Return the (x, y) coordinate for the center point of the cell that contains the specified text.  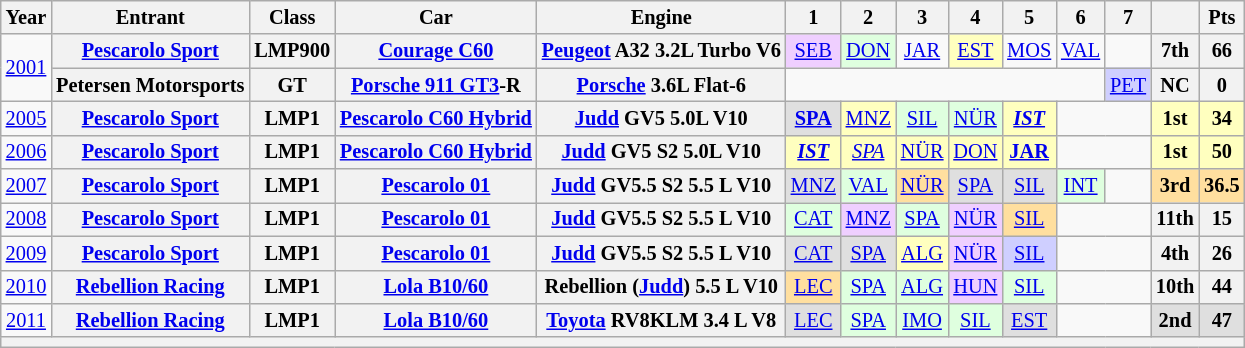
PET (1128, 85)
36.5 (1222, 186)
MOS (1029, 51)
6 (1080, 17)
2011 (26, 320)
0 (1222, 85)
INT (1080, 186)
NC (1175, 85)
Porsche 3.6L Flat-6 (662, 85)
11th (1175, 219)
3rd (1175, 186)
7 (1128, 17)
2 (868, 17)
47 (1222, 320)
Judd GV5 5.0L V10 (662, 118)
7th (1175, 51)
66 (1222, 51)
Peugeot A32 3.2L Turbo V6 (662, 51)
GT (292, 85)
2009 (26, 253)
2005 (26, 118)
2008 (26, 219)
Petersen Motorsports (150, 85)
2010 (26, 287)
IMO (922, 320)
10th (1175, 287)
26 (1222, 253)
2001 (26, 68)
Year (26, 17)
5 (1029, 17)
2007 (26, 186)
Pts (1222, 17)
4th (1175, 253)
3 (922, 17)
Judd GV5 S2 5.0L V10 (662, 152)
Rebellion (Judd) 5.5 L V10 (662, 287)
1 (814, 17)
Engine (662, 17)
50 (1222, 152)
LMP900 (292, 51)
Toyota RV8KLM 3.4 L V8 (662, 320)
HUN (975, 287)
Car (436, 17)
44 (1222, 287)
34 (1222, 118)
Class (292, 17)
Porsche 911 GT3-R (436, 85)
SEB (814, 51)
Courage C60 (436, 51)
15 (1222, 219)
Entrant (150, 17)
2006 (26, 152)
4 (975, 17)
2nd (1175, 320)
